Find where the given text appears and provide that cell's center as [x, y] coordinate. 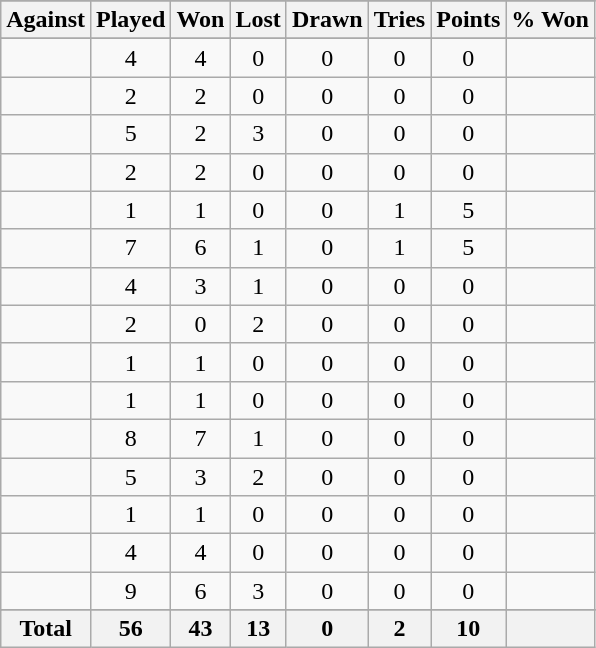
Points [468, 20]
13 [258, 629]
Lost [258, 20]
8 [130, 438]
Drawn [327, 20]
% Won [550, 20]
56 [130, 629]
Won [200, 20]
Tries [400, 20]
Total [46, 629]
Played [130, 20]
43 [200, 629]
Against [46, 20]
9 [130, 591]
10 [468, 629]
